Provide the [x, y] coordinate of the cell's center where the given text is located.  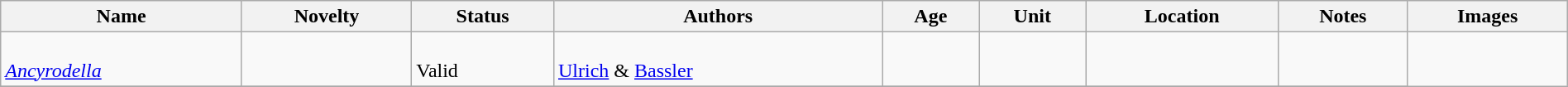
Status [483, 17]
Unit [1032, 17]
Ulrich & Bassler [718, 60]
Authors [718, 17]
Name [122, 17]
Valid [483, 60]
Location [1183, 17]
Images [1487, 17]
Novelty [326, 17]
Notes [1343, 17]
Ancyrodella [122, 60]
Age [931, 17]
